Find where the given text appears and provide that cell's center as [x, y] coordinate. 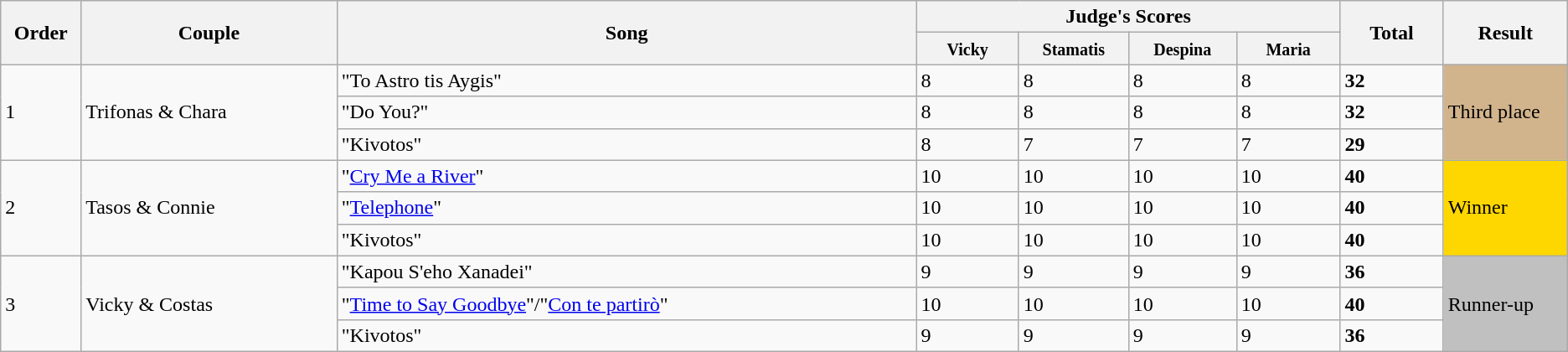
"Kapou S'eho Xanadei" [627, 272]
3 [41, 303]
Despina [1183, 49]
2 [41, 208]
"Telephone" [627, 208]
Trifonas & Chara [209, 112]
Vicky & Costas [209, 303]
"To Astro tis Aygis" [627, 80]
Maria [1288, 49]
Tasos & Connie [209, 208]
Song [627, 33]
Couple [209, 33]
"Do You?" [627, 112]
Judge's Scores [1128, 17]
Winner [1505, 208]
29 [1392, 144]
Third place [1505, 112]
1 [41, 112]
"Cry Me a River" [627, 176]
Stamatis [1074, 49]
Order [41, 33]
Vicky [967, 49]
Result [1505, 33]
"Time to Say Goodbye"/"Con te partirò" [627, 303]
Runner-up [1505, 303]
Total [1392, 33]
